Locate the cell with the specified text and output its (X, Y) center coordinate. 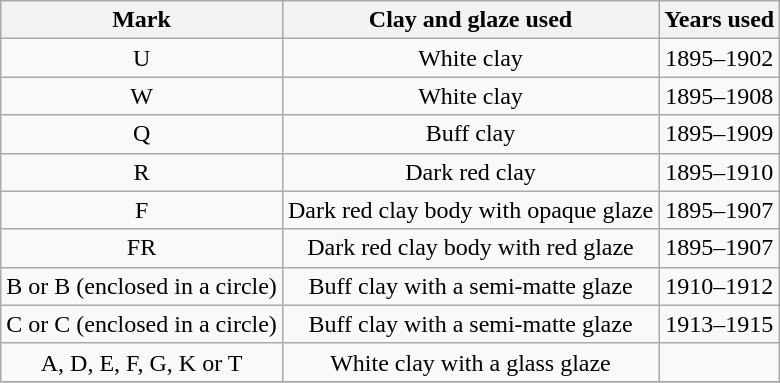
A, D, E, F, G, K or T (142, 362)
C or C (enclosed in a circle) (142, 324)
Mark (142, 20)
Dark red clay body with red glaze (470, 248)
1910–1912 (720, 286)
Dark red clay (470, 172)
R (142, 172)
1913–1915 (720, 324)
W (142, 96)
Dark red clay body with opaque glaze (470, 210)
Q (142, 134)
F (142, 210)
Buff clay (470, 134)
1895–1902 (720, 58)
Clay and glaze used (470, 20)
1895–1908 (720, 96)
1895–1910 (720, 172)
White clay with a glass glaze (470, 362)
FR (142, 248)
1895–1909 (720, 134)
Years used (720, 20)
U (142, 58)
B or B (enclosed in a circle) (142, 286)
